Identify which cell holds the provided text, then report its (x, y) central coordinate. 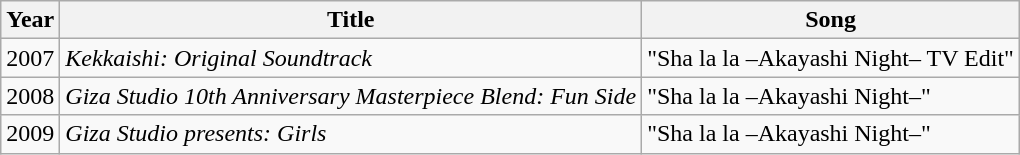
Title (351, 20)
Song (831, 20)
2008 (30, 96)
Kekkaishi: Original Soundtrack (351, 58)
Giza Studio 10th Anniversary Masterpiece Blend: Fun Side (351, 96)
Giza Studio presents: Girls (351, 134)
2007 (30, 58)
2009 (30, 134)
"Sha la la –Akayashi Night– TV Edit" (831, 58)
Year (30, 20)
